Determine the (x, y) coordinate at the center of the cell enclosing the given text.  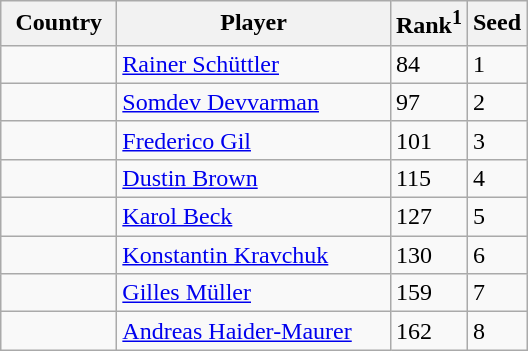
2 (496, 102)
8 (496, 331)
Frederico Gil (254, 140)
Konstantin Kravchuk (254, 255)
Dustin Brown (254, 178)
162 (428, 331)
7 (496, 293)
Andreas Haider-Maurer (254, 331)
Seed (496, 24)
84 (428, 64)
130 (428, 255)
Gilles Müller (254, 293)
5 (496, 217)
159 (428, 293)
Rainer Schüttler (254, 64)
Somdev Devvarman (254, 102)
101 (428, 140)
115 (428, 178)
97 (428, 102)
4 (496, 178)
Player (254, 24)
Karol Beck (254, 217)
6 (496, 255)
127 (428, 217)
1 (496, 64)
Country (59, 24)
Rank1 (428, 24)
3 (496, 140)
